Detect which cell encompasses the target text, then output its [x, y] center coordinate. 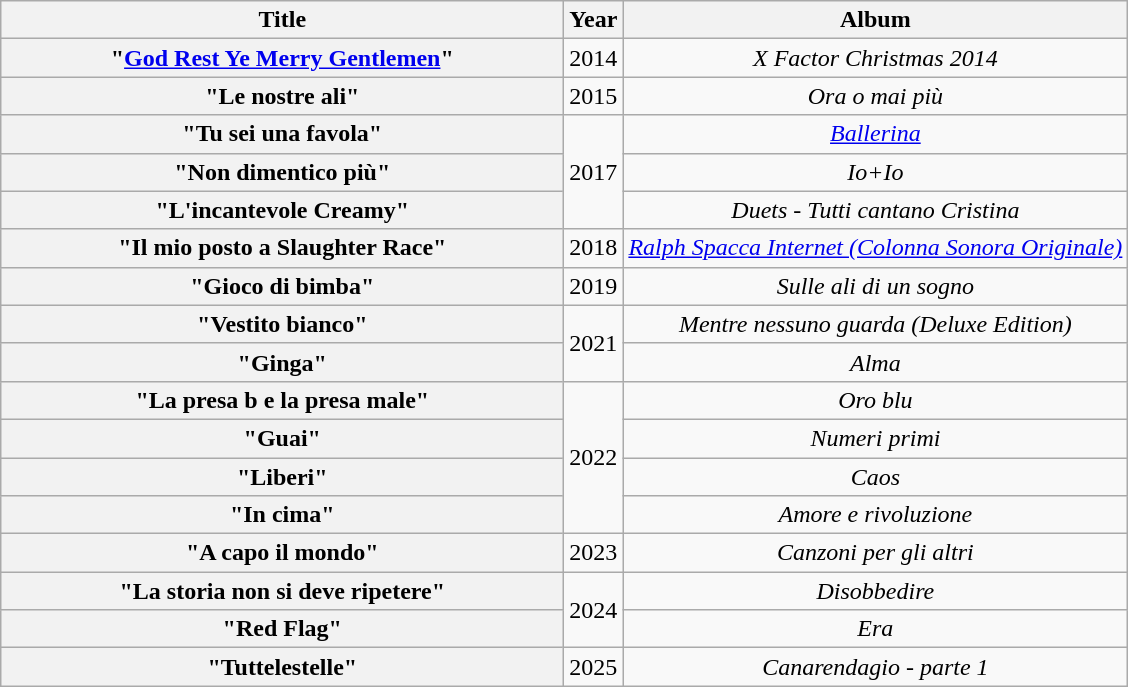
"Non dimentico più" [282, 172]
Album [876, 20]
Ralph Spacca Internet (Colonna Sonora Originale) [876, 248]
Mentre nessuno guarda (Deluxe Edition) [876, 324]
"Guai" [282, 438]
2024 [594, 610]
Oro blu [876, 400]
"God Rest Ye Merry Gentlemen" [282, 58]
2015 [594, 96]
2022 [594, 457]
Year [594, 20]
"Gioco di bimba" [282, 286]
X Factor Christmas 2014 [876, 58]
2019 [594, 286]
"Vestito bianco" [282, 324]
"Liberi" [282, 477]
Caos [876, 477]
"Le nostre ali" [282, 96]
"La presa b e la presa male" [282, 400]
2021 [594, 343]
Ora o mai più [876, 96]
Duets - Tutti cantano Cristina [876, 210]
2018 [594, 248]
"A capo il mondo" [282, 553]
"L'incantevole Creamy" [282, 210]
"La storia non si deve ripetere" [282, 591]
"Tuttelestelle" [282, 667]
Ballerina [876, 134]
"Tu sei una favola" [282, 134]
Canarendagio - parte 1 [876, 667]
2023 [594, 553]
Numeri primi [876, 438]
Title [282, 20]
Sulle ali di un sogno [876, 286]
Io+Io [876, 172]
Disobbedire [876, 591]
Era [876, 629]
Canzoni per gli altri [876, 553]
2017 [594, 172]
"In cima" [282, 515]
"Ginga" [282, 362]
2014 [594, 58]
"Red Flag" [282, 629]
2025 [594, 667]
Amore e rivoluzione [876, 515]
Alma [876, 362]
"Il mio posto a Slaughter Race" [282, 248]
